Return [X, Y] of the center of cell containing provided text 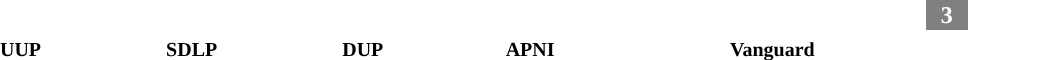
19 [192, 15]
7 [772, 15]
1 [996, 15]
3 [947, 15]
